Capture the cell that displays the provided text and extract its [X, Y] central coordinate. 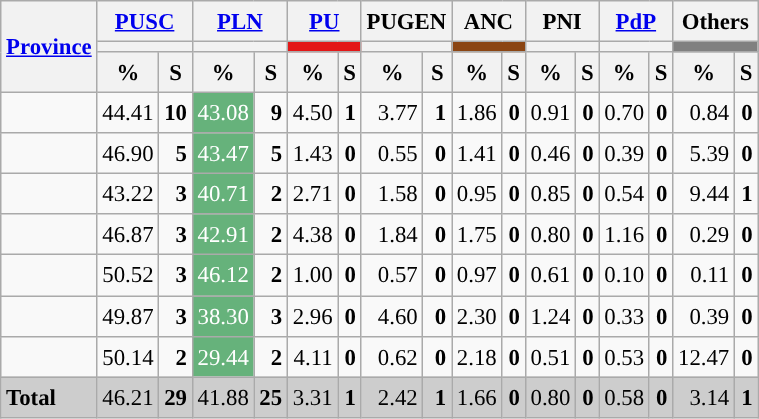
1.24 [550, 316]
1.86 [477, 114]
0.57 [392, 276]
0.54 [624, 194]
0.85 [550, 194]
25 [270, 398]
4.50 [312, 114]
43.47 [223, 154]
PdP [636, 22]
4.11 [312, 356]
0.61 [550, 276]
38.30 [223, 316]
9.44 [704, 194]
PU [324, 22]
43.22 [128, 194]
29 [176, 398]
5.39 [704, 154]
0.53 [624, 356]
29.44 [223, 356]
1.58 [392, 194]
1.41 [477, 154]
Total [49, 398]
PLN [240, 22]
0.33 [624, 316]
0.97 [477, 276]
0.29 [704, 234]
2.18 [477, 356]
46.90 [128, 154]
0.10 [624, 276]
0.95 [477, 194]
0.55 [392, 154]
Others [716, 22]
2.96 [312, 316]
46.87 [128, 234]
0.46 [550, 154]
40.71 [223, 194]
PNI [562, 22]
10 [176, 114]
1.75 [477, 234]
2.71 [312, 194]
ANC [489, 22]
Province [49, 47]
49.87 [128, 316]
0.58 [624, 398]
2.42 [392, 398]
1.43 [312, 154]
1.16 [624, 234]
PUSC [144, 22]
3.77 [392, 114]
50.52 [128, 276]
4.60 [392, 316]
41.88 [223, 398]
3.31 [312, 398]
44.41 [128, 114]
2.30 [477, 316]
0.70 [624, 114]
9 [270, 114]
1.84 [392, 234]
0.84 [704, 114]
3.14 [704, 398]
0.91 [550, 114]
0.11 [704, 276]
1.00 [312, 276]
50.14 [128, 356]
1.66 [477, 398]
12.47 [704, 356]
PUGEN [406, 22]
43.08 [223, 114]
46.21 [128, 398]
46.12 [223, 276]
0.51 [550, 356]
4.38 [312, 234]
0.62 [392, 356]
42.91 [223, 234]
